Locate the cell with the specified text and output its (x, y) center coordinate. 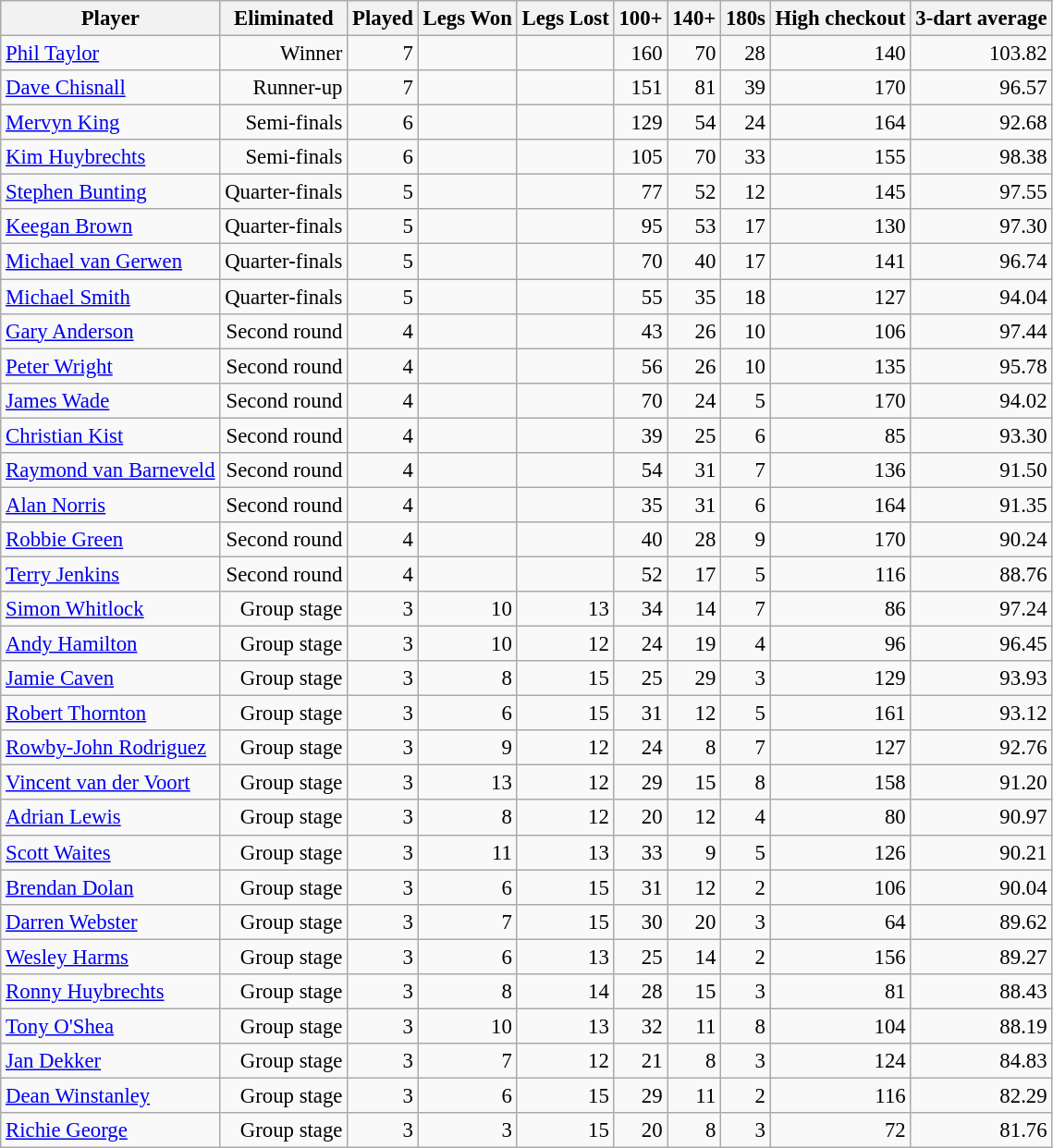
96.74 (982, 262)
91.35 (982, 505)
Player (111, 18)
30 (641, 922)
Richie George (111, 1130)
Gary Anderson (111, 331)
89.27 (982, 957)
94.04 (982, 297)
18 (746, 297)
Keegan Brown (111, 226)
97.30 (982, 226)
161 (840, 714)
Robbie Green (111, 540)
Jan Dekker (111, 1061)
3-dart average (982, 18)
93.12 (982, 714)
Wesley Harms (111, 957)
92.76 (982, 748)
Stephen Bunting (111, 192)
92.68 (982, 123)
James Wade (111, 400)
140 (840, 54)
126 (840, 852)
Robert Thornton (111, 714)
90.21 (982, 852)
34 (641, 609)
72 (840, 1130)
135 (840, 366)
93.30 (982, 435)
158 (840, 783)
Played (383, 18)
Andy Hamilton (111, 644)
Mervyn King (111, 123)
91.20 (982, 783)
Kim Huybrechts (111, 157)
84.83 (982, 1061)
155 (840, 157)
Ronny Huybrechts (111, 992)
94.02 (982, 400)
Legs Won (468, 18)
105 (641, 157)
43 (641, 331)
56 (641, 366)
97.55 (982, 192)
141 (840, 262)
96 (840, 644)
140+ (694, 18)
Scott Waites (111, 852)
Terry Jenkins (111, 574)
145 (840, 192)
Peter Wright (111, 366)
104 (840, 1026)
130 (840, 226)
103.82 (982, 54)
Jamie Caven (111, 678)
Dave Chisnall (111, 88)
Darren Webster (111, 922)
88.43 (982, 992)
Phil Taylor (111, 54)
95 (641, 226)
55 (641, 297)
Vincent van der Voort (111, 783)
High checkout (840, 18)
Brendan Dolan (111, 887)
85 (840, 435)
151 (641, 88)
136 (840, 470)
96.45 (982, 644)
Christian Kist (111, 435)
95.78 (982, 366)
Michael Smith (111, 297)
180s (746, 18)
88.19 (982, 1026)
100+ (641, 18)
Runner-up (284, 88)
90.24 (982, 540)
98.38 (982, 157)
Dean Winstanley (111, 1095)
Winner (284, 54)
21 (641, 1061)
80 (840, 818)
82.29 (982, 1095)
32 (641, 1026)
Alan Norris (111, 505)
156 (840, 957)
90.97 (982, 818)
Raymond van Barneveld (111, 470)
Legs Lost (566, 18)
Rowby-John Rodriguez (111, 748)
160 (641, 54)
Tony O'Shea (111, 1026)
90.04 (982, 887)
97.24 (982, 609)
64 (840, 922)
Eliminated (284, 18)
97.44 (982, 331)
88.76 (982, 574)
89.62 (982, 922)
86 (840, 609)
93.93 (982, 678)
Simon Whitlock (111, 609)
96.57 (982, 88)
91.50 (982, 470)
Adrian Lewis (111, 818)
81.76 (982, 1130)
124 (840, 1061)
Michael van Gerwen (111, 262)
77 (641, 192)
19 (694, 644)
53 (694, 226)
